Extract the (x, y) coordinate from the center of the cell holding the provided text.  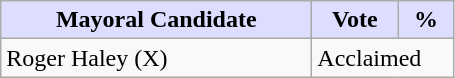
Mayoral Candidate (156, 20)
Vote (355, 20)
Roger Haley (X) (156, 58)
Acclaimed (383, 58)
% (426, 20)
